For the text-containing cell, return its midpoint in (X, Y) coordinate format. 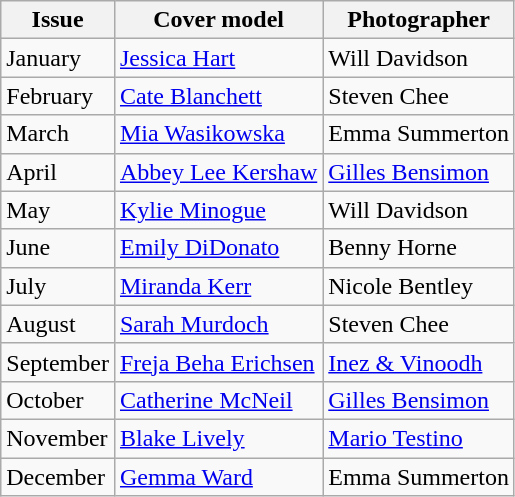
Emily DiDonato (218, 248)
September (58, 362)
November (58, 438)
Photographer (419, 20)
Benny Horne (419, 248)
October (58, 400)
April (58, 172)
June (58, 248)
July (58, 286)
Nicole Bentley (419, 286)
February (58, 96)
Sarah Murdoch (218, 324)
Catherine McNeil (218, 400)
Miranda Kerr (218, 286)
March (58, 134)
Issue (58, 20)
Freja Beha Erichsen (218, 362)
Inez & Vinoodh (419, 362)
Cover model (218, 20)
Gemma Ward (218, 477)
Mario Testino (419, 438)
January (58, 58)
December (58, 477)
Jessica Hart (218, 58)
August (58, 324)
Abbey Lee Kershaw (218, 172)
May (58, 210)
Mia Wasikowska (218, 134)
Kylie Minogue (218, 210)
Cate Blanchett (218, 96)
Blake Lively (218, 438)
